Output the (X, Y) coordinate of the center of the cell containing the given text.  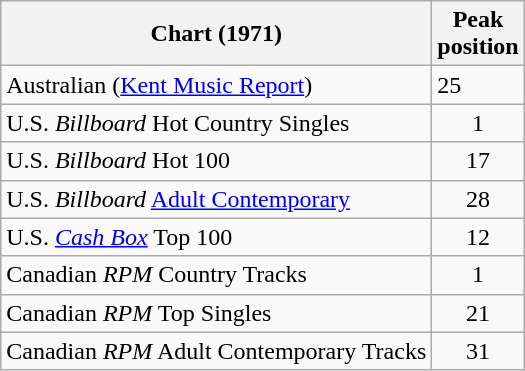
28 (478, 199)
31 (478, 351)
U.S. Cash Box Top 100 (216, 237)
Chart (1971) (216, 34)
17 (478, 161)
Canadian RPM Adult Contemporary Tracks (216, 351)
Canadian RPM Country Tracks (216, 275)
12 (478, 237)
Canadian RPM Top Singles (216, 313)
U.S. Billboard Hot 100 (216, 161)
25 (478, 85)
U.S. Billboard Hot Country Singles (216, 123)
U.S. Billboard Adult Contemporary (216, 199)
21 (478, 313)
Australian (Kent Music Report) (216, 85)
Peakposition (478, 34)
